Provide the [x, y] coordinate of the cell's center where the given text is located.  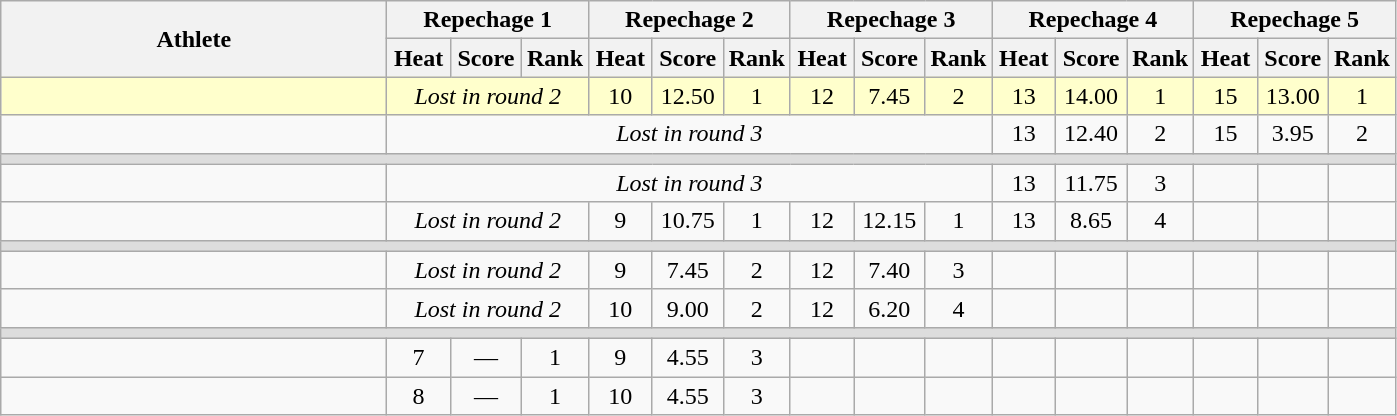
8.65 [1092, 221]
7.40 [890, 270]
Repechage 1 [488, 20]
Repechage 3 [891, 20]
Athlete [194, 39]
10.75 [688, 221]
Repechage 4 [1093, 20]
12.15 [890, 221]
13.00 [1292, 96]
3.95 [1292, 134]
12.50 [688, 96]
9.00 [688, 308]
Repechage 5 [1295, 20]
12.40 [1092, 134]
7 [419, 357]
6.20 [890, 308]
Repechage 2 [690, 20]
8 [419, 395]
11.75 [1092, 183]
14.00 [1092, 96]
